Return (X, Y) of the center of cell containing provided text 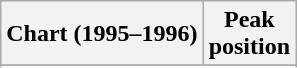
Peakposition (249, 34)
Chart (1995–1996) (102, 34)
